Pinpoint the cell where the given text exists, returning its [x, y] midpoint coordinate. 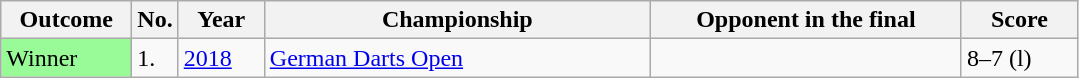
German Darts Open [457, 58]
Opponent in the final [806, 20]
Championship [457, 20]
Winner [66, 58]
8–7 (l) [1019, 58]
1. [155, 58]
Score [1019, 20]
Year [221, 20]
Outcome [66, 20]
2018 [221, 58]
No. [155, 20]
